Extract the (x, y) coordinate from the center of the cell holding the provided text.  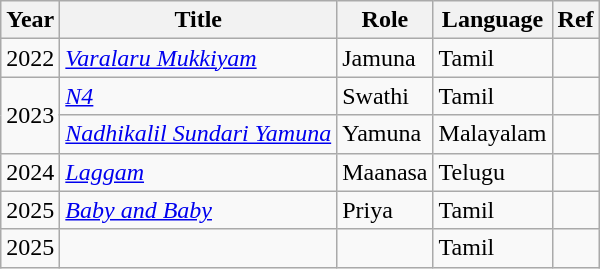
2023 (30, 115)
Yamuna (385, 134)
Title (198, 20)
N4 (198, 96)
Nadhikalil Sundari Yamuna (198, 134)
Jamuna (385, 58)
Year (30, 20)
Role (385, 20)
Varalaru Mukkiyam (198, 58)
Ref (576, 20)
Laggam (198, 172)
Priya (385, 210)
Language (492, 20)
2022 (30, 58)
Telugu (492, 172)
Baby and Baby (198, 210)
Maanasa (385, 172)
2024 (30, 172)
Swathi (385, 96)
Malayalam (492, 134)
